Search for the cell housing the specified text and yield its (X, Y) center coordinate. 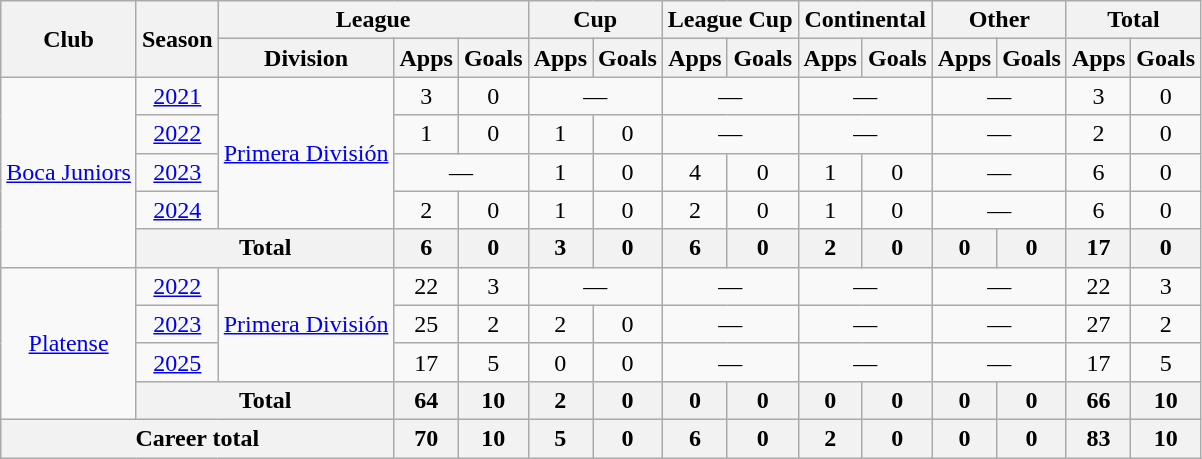
Club (69, 39)
27 (1098, 324)
4 (694, 172)
Division (306, 58)
66 (1098, 400)
Boca Juniors (69, 172)
League (373, 20)
83 (1098, 438)
2025 (177, 362)
Other (999, 20)
70 (426, 438)
Platense (69, 343)
2021 (177, 96)
Career total (198, 438)
Cup (595, 20)
Season (177, 39)
25 (426, 324)
League Cup (730, 20)
64 (426, 400)
Continental (865, 20)
2024 (177, 210)
